For the text-containing cell, return its midpoint in (X, Y) coordinate format. 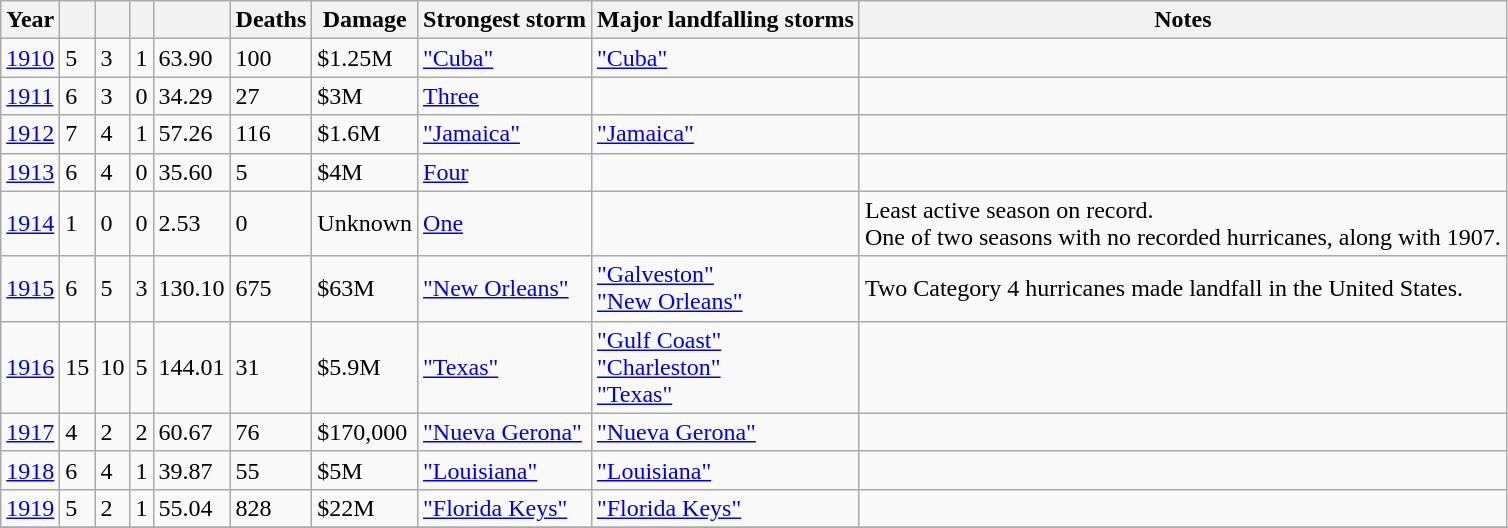
$170,000 (365, 432)
"Texas" (505, 367)
27 (271, 96)
1912 (30, 134)
Major landfalling storms (725, 20)
One (505, 224)
60.67 (192, 432)
15 (78, 367)
1918 (30, 470)
63.90 (192, 58)
10 (112, 367)
Least active season on record.One of two seasons with no recorded hurricanes, along with 1907. (1182, 224)
$4M (365, 172)
100 (271, 58)
Four (505, 172)
34.29 (192, 96)
$22M (365, 508)
675 (271, 288)
"Gulf Coast" "Charleston" "Texas" (725, 367)
55 (271, 470)
76 (271, 432)
144.01 (192, 367)
$63M (365, 288)
"New Orleans" (505, 288)
Strongest storm (505, 20)
$1.6M (365, 134)
1917 (30, 432)
$3M (365, 96)
Unknown (365, 224)
Deaths (271, 20)
Damage (365, 20)
1916 (30, 367)
Notes (1182, 20)
"Galveston" "New Orleans" (725, 288)
1911 (30, 96)
31 (271, 367)
828 (271, 508)
$5.9M (365, 367)
55.04 (192, 508)
7 (78, 134)
2.53 (192, 224)
1910 (30, 58)
Two Category 4 hurricanes made landfall in the United States. (1182, 288)
1913 (30, 172)
Three (505, 96)
39.87 (192, 470)
$5M (365, 470)
130.10 (192, 288)
$1.25M (365, 58)
1919 (30, 508)
116 (271, 134)
Year (30, 20)
1915 (30, 288)
57.26 (192, 134)
1914 (30, 224)
35.60 (192, 172)
